Detect which cell encompasses the target text, then output its (X, Y) center coordinate. 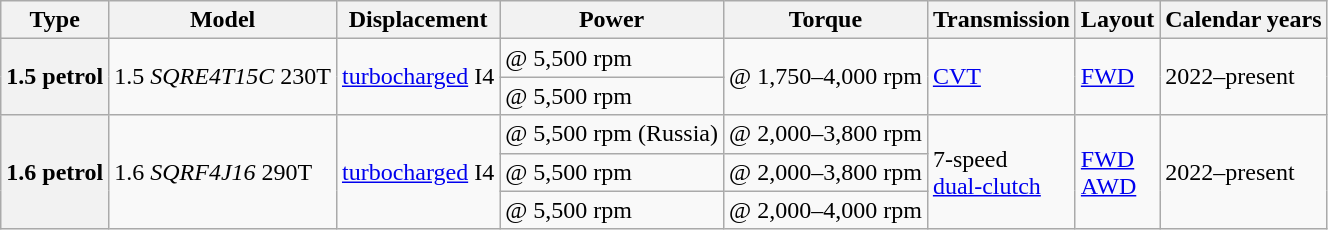
Type (55, 20)
Model (223, 20)
Layout (1117, 20)
@ 1,750–4,000 rpm (826, 77)
CVT (1001, 77)
@ 2,000–4,000 rpm (826, 210)
FWDAWD (1117, 172)
Torque (826, 20)
1.5 petrol (55, 77)
FWD (1117, 77)
Power (612, 20)
Calendar years (1244, 20)
1.6 petrol (55, 172)
7-speeddual-clutch (1001, 172)
Displacement (418, 20)
Transmission (1001, 20)
1.6 SQRF4J16 290T (223, 172)
1.5 SQRE4T15C 230T (223, 77)
@ 5,500 rpm (Russia) (612, 134)
